Return the [X, Y] coordinate for the center point of the cell that contains the specified text.  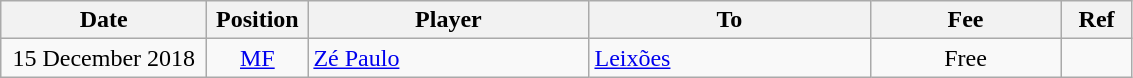
Date [104, 20]
Player [448, 20]
Position [258, 20]
Ref [1096, 20]
Free [966, 58]
15 December 2018 [104, 58]
Leixões [730, 58]
Zé Paulo [448, 58]
Fee [966, 20]
MF [258, 58]
To [730, 20]
